Determine the (x, y) coordinate at the center of the cell enclosing the given text.  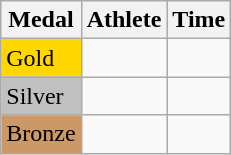
Bronze (41, 134)
Time (199, 20)
Medal (41, 20)
Athlete (124, 20)
Silver (41, 96)
Gold (41, 58)
